For the text-containing cell, return its midpoint in [X, Y] coordinate format. 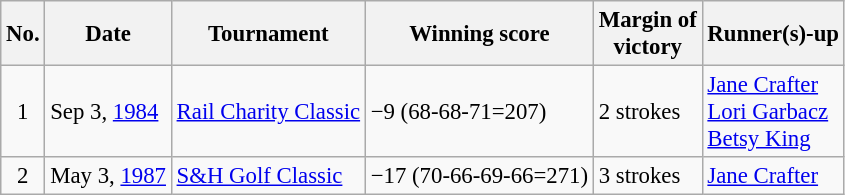
May 3, 1987 [108, 176]
Tournament [268, 34]
2 [23, 176]
−17 (70-66-69-66=271) [479, 176]
3 strokes [648, 176]
Margin ofvictory [648, 34]
Rail Charity Classic [268, 112]
1 [23, 112]
2 strokes [648, 112]
Date [108, 34]
No. [23, 34]
Jane Crafter Lori Garbacz Betsy King [773, 112]
Runner(s)-up [773, 34]
−9 (68-68-71=207) [479, 112]
S&H Golf Classic [268, 176]
Jane Crafter [773, 176]
Winning score [479, 34]
Sep 3, 1984 [108, 112]
